Capture the cell that displays the provided text and extract its (x, y) central coordinate. 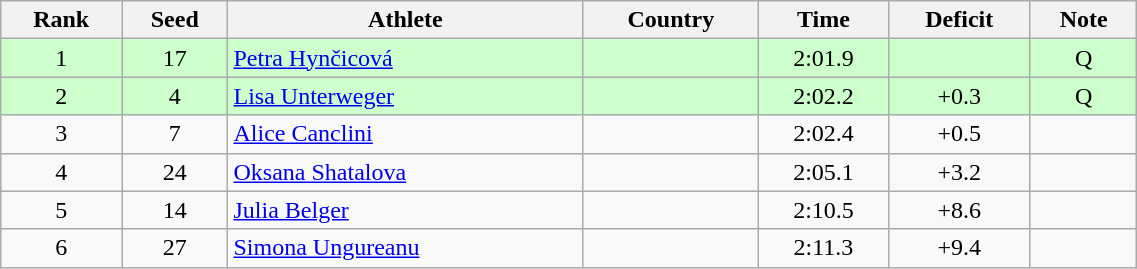
Julia Belger (406, 210)
+3.2 (959, 172)
2:02.2 (824, 96)
Time (824, 20)
14 (175, 210)
2:11.3 (824, 248)
+9.4 (959, 248)
7 (175, 134)
Athlete (406, 20)
Seed (175, 20)
24 (175, 172)
+8.6 (959, 210)
27 (175, 248)
2:01.9 (824, 58)
17 (175, 58)
Simona Ungureanu (406, 248)
1 (62, 58)
Note (1083, 20)
2 (62, 96)
5 (62, 210)
Rank (62, 20)
Lisa Unterweger (406, 96)
2:02.4 (824, 134)
Country (671, 20)
2:05.1 (824, 172)
3 (62, 134)
Alice Canclini (406, 134)
Deficit (959, 20)
+0.5 (959, 134)
6 (62, 248)
Oksana Shatalova (406, 172)
Petra Hynčicová (406, 58)
+0.3 (959, 96)
2:10.5 (824, 210)
